From the cell containing the given text, extract its center point as [x, y] coordinate. 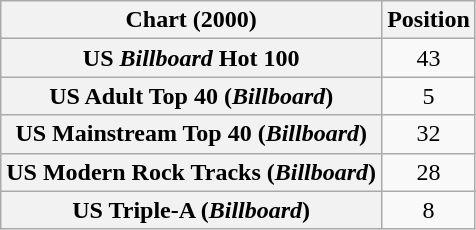
5 [429, 96]
US Billboard Hot 100 [192, 58]
US Triple-A (Billboard) [192, 210]
43 [429, 58]
32 [429, 134]
US Mainstream Top 40 (Billboard) [192, 134]
US Adult Top 40 (Billboard) [192, 96]
28 [429, 172]
Chart (2000) [192, 20]
Position [429, 20]
US Modern Rock Tracks (Billboard) [192, 172]
8 [429, 210]
